Find where the given text appears and provide that cell's center as [X, Y] coordinate. 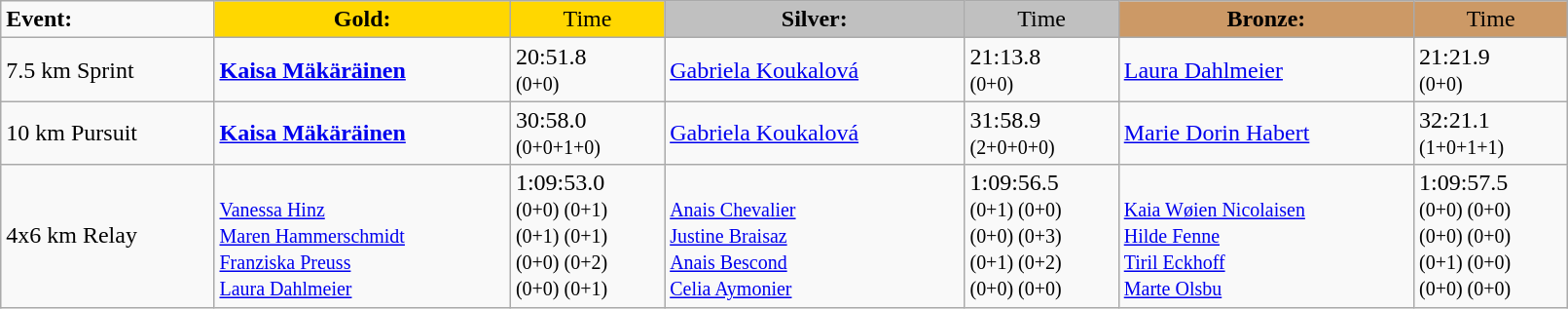
10 km Pursuit [107, 133]
Anais ChevalierJustine BraisazAnais BescondCelia Aymonier [815, 236]
32:21.1(1+0+1+1) [1490, 133]
1:09:53.0(0+0) (0+1)(0+1) (0+1)(0+0) (0+2)(0+0) (0+1) [587, 236]
7.5 km Sprint [107, 70]
Gold: [362, 19]
Kaia Wøien NicolaisenHilde FenneTiril EckhoffMarte Olsbu [1265, 236]
Laura Dahlmeier [1265, 70]
20:51.8(0+0) [587, 70]
1:09:57.5(0+0) (0+0)(0+0) (0+0)(0+1) (0+0)(0+0) (0+0) [1490, 236]
21:21.9(0+0) [1490, 70]
30:58.0(0+0+1+0) [587, 133]
Event: [107, 19]
Marie Dorin Habert [1265, 133]
4x6 km Relay [107, 236]
21:13.8(0+0) [1041, 70]
Bronze: [1265, 19]
31:58.9(2+0+0+0) [1041, 133]
Silver: [815, 19]
1:09:56.5(0+1) (0+0)(0+0) (0+3)(0+1) (0+2)(0+0) (0+0) [1041, 236]
Vanessa HinzMaren HammerschmidtFranziska PreussLaura Dahlmeier [362, 236]
